Return (x, y) of the center of cell containing provided text 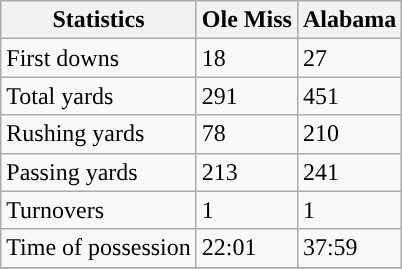
Statistics (99, 20)
18 (246, 58)
78 (246, 134)
37:59 (349, 248)
Rushing yards (99, 134)
Alabama (349, 20)
27 (349, 58)
22:01 (246, 248)
291 (246, 96)
241 (349, 172)
Time of possession (99, 248)
210 (349, 134)
Turnovers (99, 210)
Total yards (99, 96)
Passing yards (99, 172)
Ole Miss (246, 20)
213 (246, 172)
First downs (99, 58)
451 (349, 96)
